Return [x, y] of the center of cell containing provided text 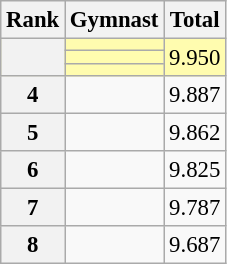
8 [33, 245]
5 [33, 133]
Rank [33, 20]
9.825 [195, 170]
6 [33, 170]
9.887 [195, 95]
4 [33, 95]
Total [195, 20]
9.687 [195, 245]
9.950 [195, 58]
9.787 [195, 208]
7 [33, 208]
9.862 [195, 133]
Gymnast [114, 20]
